Provide the [X, Y] coordinate of the cell's center where the given text is located.  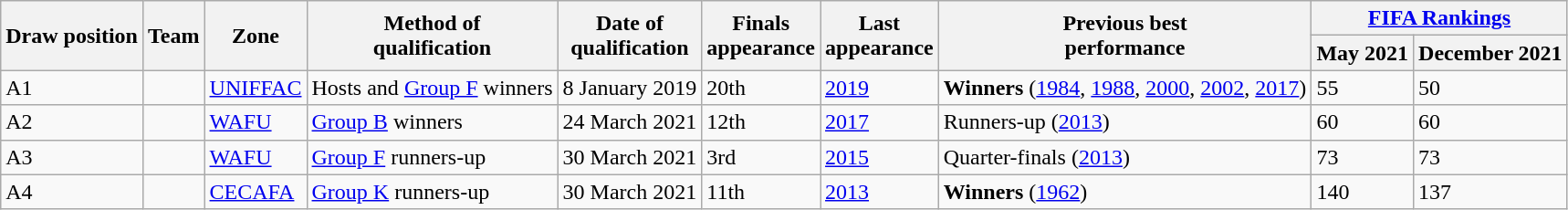
Date ofqualification [630, 36]
20th [761, 88]
UNIFFAC [256, 88]
A2 [72, 122]
50 [1491, 88]
FIFA Rankings [1439, 18]
Method ofqualification [433, 36]
8 January 2019 [630, 88]
Winners (1984, 1988, 2000, 2002, 2017) [1124, 88]
Finalsappearance [761, 36]
3rd [761, 157]
Runners-up (2013) [1124, 122]
A1 [72, 88]
December 2021 [1491, 53]
Group F runners-up [433, 157]
11th [761, 192]
55 [1363, 88]
Quarter-finals (2013) [1124, 157]
Group B winners [433, 122]
2017 [879, 122]
CECAFA [256, 192]
140 [1363, 192]
24 March 2021 [630, 122]
2015 [879, 157]
A3 [72, 157]
Group K runners-up [433, 192]
137 [1491, 192]
May 2021 [1363, 53]
Lastappearance [879, 36]
Hosts and Group F winners [433, 88]
Team [173, 36]
Winners (1962) [1124, 192]
Zone [256, 36]
12th [761, 122]
A4 [72, 192]
Draw position [72, 36]
2019 [879, 88]
2013 [879, 192]
Previous bestperformance [1124, 36]
